Capture the cell that displays the provided text and extract its [X, Y] central coordinate. 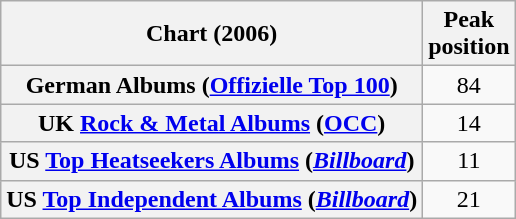
UK Rock & Metal Albums (OCC) [212, 123]
Chart (2006) [212, 34]
11 [469, 161]
84 [469, 85]
US Top Heatseekers Albums (Billboard) [212, 161]
Peakposition [469, 34]
US Top Independent Albums (Billboard) [212, 199]
21 [469, 199]
German Albums (Offizielle Top 100) [212, 85]
14 [469, 123]
